Output the (X, Y) coordinate of the center of the cell containing the given text.  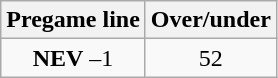
Over/under (210, 20)
NEV –1 (74, 58)
Pregame line (74, 20)
52 (210, 58)
